Find where the given text appears and provide that cell's center as (x, y) coordinate. 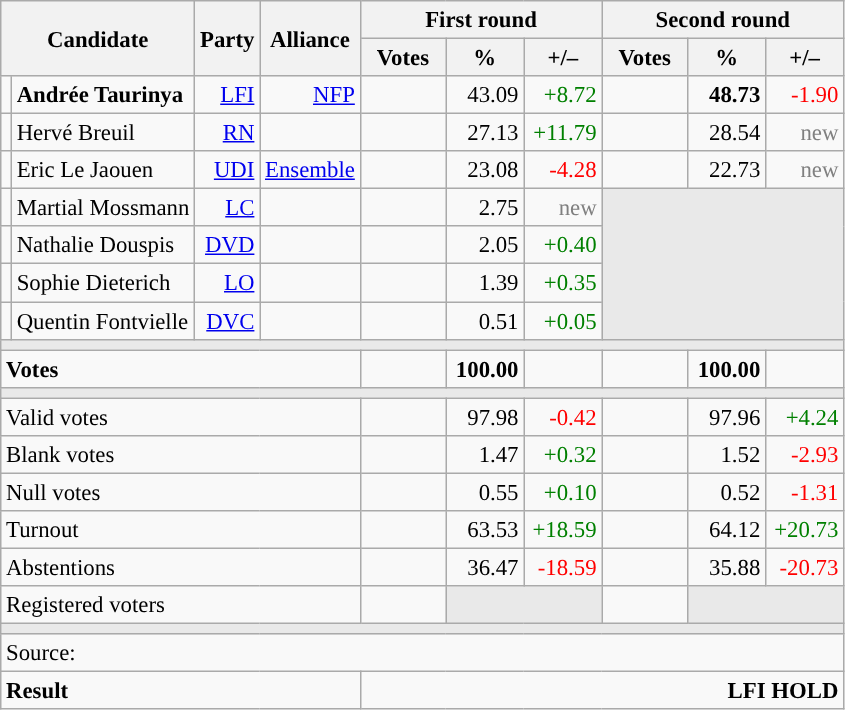
36.47 (485, 567)
0.51 (485, 321)
Sophie Dieterich (102, 283)
63.53 (485, 530)
48.73 (726, 95)
Ensemble (310, 170)
Hervé Breuil (102, 133)
-4.28 (563, 170)
UDI (228, 170)
NFP (310, 95)
0.52 (726, 492)
+0.10 (563, 492)
+11.79 (563, 133)
-20.73 (805, 567)
DVD (228, 245)
Blank votes (180, 455)
22.73 (726, 170)
Quentin Fontvielle (102, 321)
Source: (422, 653)
Result (180, 691)
DVC (228, 321)
LFI HOLD (602, 691)
+18.59 (563, 530)
LO (228, 283)
2.75 (485, 208)
Alliance (310, 38)
Registered voters (180, 605)
23.08 (485, 170)
RN (228, 133)
Turnout (180, 530)
+4.24 (805, 417)
+0.35 (563, 283)
+0.40 (563, 245)
-0.42 (563, 417)
Party (228, 38)
-1.90 (805, 95)
LC (228, 208)
43.09 (485, 95)
64.12 (726, 530)
Abstentions (180, 567)
Martial Mossmann (102, 208)
Eric Le Jaouen (102, 170)
35.88 (726, 567)
2.05 (485, 245)
97.98 (485, 417)
28.54 (726, 133)
Candidate (98, 38)
Valid votes (180, 417)
Nathalie Douspis (102, 245)
LFI (228, 95)
First round (481, 20)
+0.05 (563, 321)
1.52 (726, 455)
1.39 (485, 283)
-1.31 (805, 492)
+20.73 (805, 530)
Second round (723, 20)
Null votes (180, 492)
97.96 (726, 417)
1.47 (485, 455)
-18.59 (563, 567)
27.13 (485, 133)
Andrée Taurinya (102, 95)
0.55 (485, 492)
-2.93 (805, 455)
+8.72 (563, 95)
+0.32 (563, 455)
